For the text-containing cell, return its midpoint in [x, y] coordinate format. 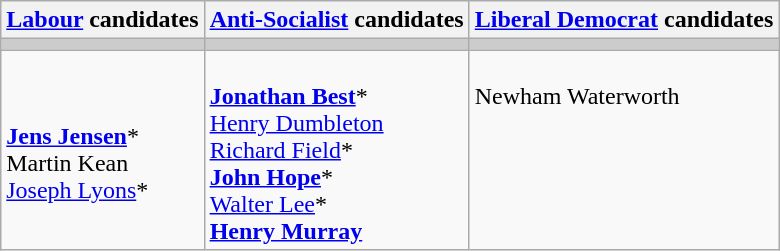
Anti-Socialist candidates [336, 20]
Labour candidates [102, 20]
Newham Waterworth [624, 150]
Jonathan Best* Henry Dumbleton Richard Field* John Hope* Walter Lee* Henry Murray [336, 150]
Liberal Democrat candidates [624, 20]
Jens Jensen* Martin Kean Joseph Lyons* [102, 150]
